Search for the cell housing the specified text and yield its (x, y) center coordinate. 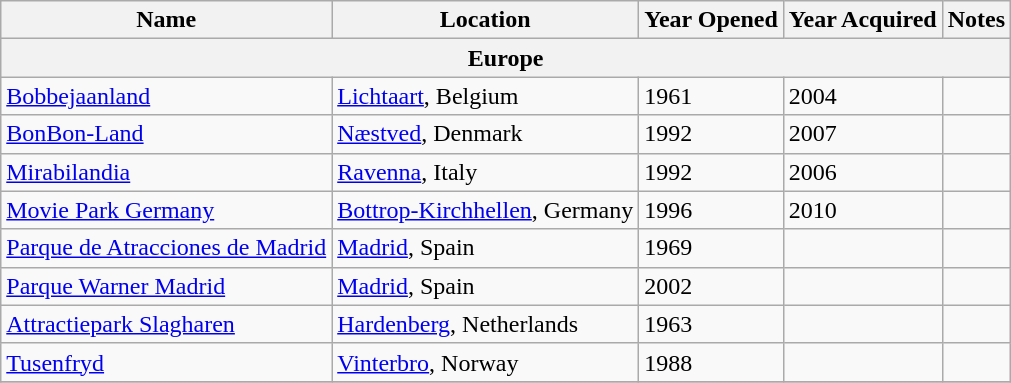
1969 (712, 248)
2006 (862, 172)
2007 (862, 134)
Notes (976, 20)
2004 (862, 96)
Mirabilandia (166, 172)
2010 (862, 210)
Vinterbro, Norway (486, 362)
Location (486, 20)
2002 (712, 286)
Næstved, Denmark (486, 134)
Lichtaart, Belgium (486, 96)
Europe (506, 58)
Tusenfryd (166, 362)
BonBon-Land (166, 134)
Bobbejaanland (166, 96)
Parque Warner Madrid (166, 286)
1961 (712, 96)
1988 (712, 362)
Name (166, 20)
Hardenberg, Netherlands (486, 324)
Attractiepark Slagharen (166, 324)
Year Acquired (862, 20)
Ravenna, Italy (486, 172)
Bottrop-Kirchhellen, Germany (486, 210)
Parque de Atracciones de Madrid (166, 248)
Year Opened (712, 20)
1996 (712, 210)
Movie Park Germany (166, 210)
1963 (712, 324)
